Return the [X, Y] coordinate for the center point of the cell that contains the specified text.  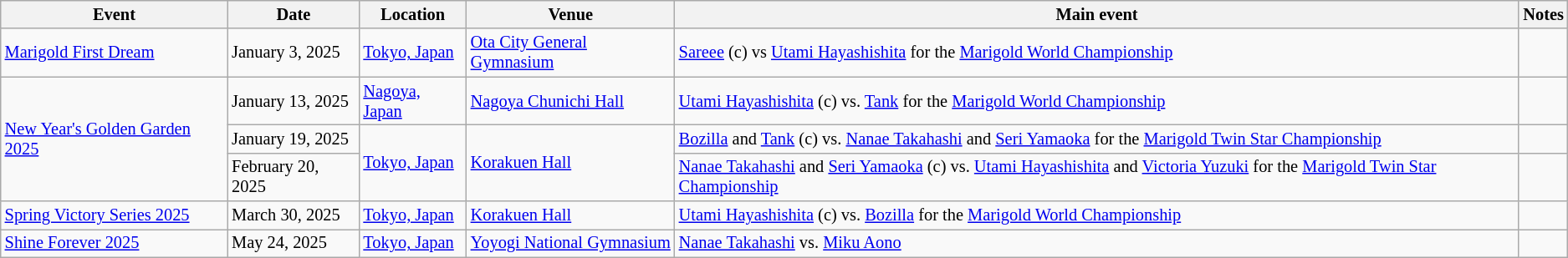
Location [412, 14]
Utami Hayashishita (c) vs. Bozilla for the Marigold World Championship [1097, 215]
Nagoya, Japan [412, 101]
January 13, 2025 [293, 101]
Date [293, 14]
Bozilla and Tank (c) vs. Nanae Takahashi and Seri Yamaoka for the Marigold Twin Star Championship [1097, 139]
Notes [1543, 14]
January 19, 2025 [293, 139]
Yoyogi National Gymnasium [570, 243]
May 24, 2025 [293, 243]
Venue [570, 14]
Nanae Takahashi vs. Miku Aono [1097, 243]
Shine Forever 2025 [115, 243]
January 3, 2025 [293, 53]
Sareee (c) vs Utami Hayashishita for the Marigold World Championship [1097, 53]
February 20, 2025 [293, 177]
Utami Hayashishita (c) vs. Tank for the Marigold World Championship [1097, 101]
Ota City General Gymnasium [570, 53]
Nanae Takahashi and Seri Yamaoka (c) vs. Utami Hayashishita and Victoria Yuzuki for the Marigold Twin Star Championship [1097, 177]
Nagoya Chunichi Hall [570, 101]
Spring Victory Series 2025 [115, 215]
Event [115, 14]
New Year's Golden Garden 2025 [115, 139]
Marigold First Dream [115, 53]
Main event [1097, 14]
March 30, 2025 [293, 215]
